Pinpoint the cell where the given text exists, returning its (X, Y) midpoint coordinate. 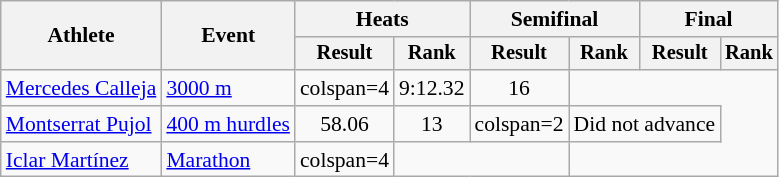
Heats (382, 19)
Montserrat Pujol (82, 124)
Final (708, 19)
400 m hurdles (228, 124)
58.06 (344, 124)
colspan=2 (520, 124)
colspan=4 (344, 88)
Semifinal (555, 19)
Athlete (82, 36)
16 (520, 88)
Mercedes Calleja (82, 88)
9:12.32 (432, 88)
13 (432, 124)
Event (228, 36)
3000 m (228, 88)
Did not advance (645, 124)
